Capture the cell that displays the provided text and extract its [X, Y] central coordinate. 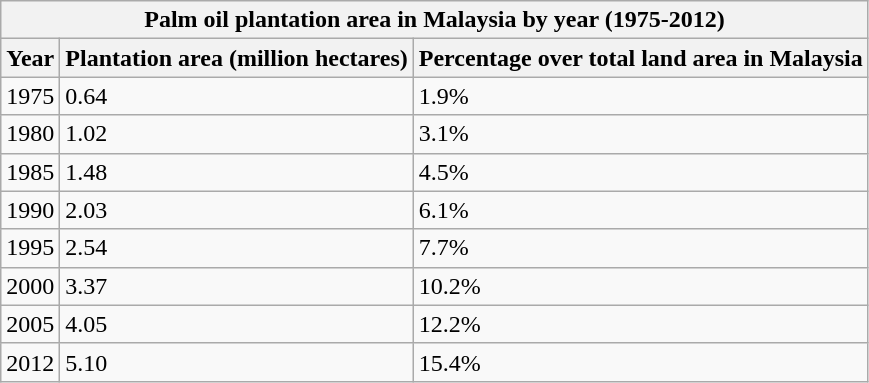
0.64 [236, 96]
1.48 [236, 172]
15.4% [640, 362]
2005 [30, 324]
2012 [30, 362]
1985 [30, 172]
4.5% [640, 172]
1975 [30, 96]
2.03 [236, 210]
Palm oil plantation area in Malaysia by year (1975-2012) [435, 20]
Percentage over total land area in Malaysia [640, 58]
Plantation area (million hectares) [236, 58]
1995 [30, 248]
7.7% [640, 248]
1990 [30, 210]
Year [30, 58]
3.37 [236, 286]
2.54 [236, 248]
3.1% [640, 134]
1.9% [640, 96]
10.2% [640, 286]
12.2% [640, 324]
1980 [30, 134]
5.10 [236, 362]
4.05 [236, 324]
2000 [30, 286]
6.1% [640, 210]
1.02 [236, 134]
